Return [X, Y] of the center of cell containing provided text 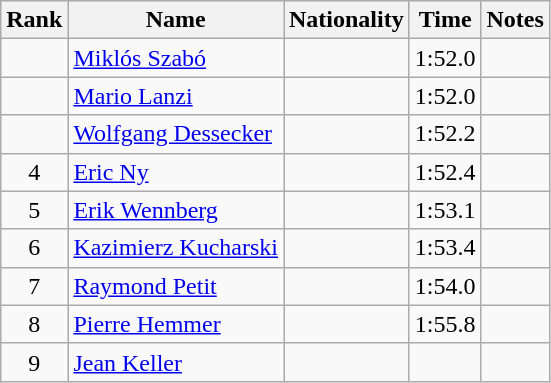
Raymond Petit [176, 286]
Rank [34, 20]
Pierre Hemmer [176, 324]
6 [34, 248]
5 [34, 210]
1:53.1 [445, 210]
Jean Keller [176, 362]
9 [34, 362]
1:55.8 [445, 324]
1:52.4 [445, 172]
1:54.0 [445, 286]
Time [445, 20]
Erik Wennberg [176, 210]
Miklós Szabó [176, 58]
1:53.4 [445, 248]
Kazimierz Kucharski [176, 248]
1:52.2 [445, 134]
7 [34, 286]
4 [34, 172]
Wolfgang Dessecker [176, 134]
Nationality [347, 20]
8 [34, 324]
Mario Lanzi [176, 96]
Name [176, 20]
Eric Ny [176, 172]
Notes [515, 20]
